Capture the cell that displays the provided text and extract its [x, y] central coordinate. 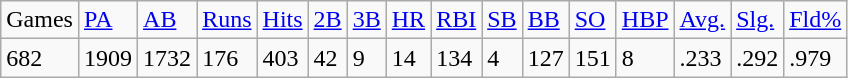
RBI [456, 20]
134 [456, 58]
4 [502, 58]
9 [366, 58]
Avg. [702, 20]
BB [546, 20]
14 [408, 58]
127 [546, 58]
2B [328, 20]
.233 [702, 58]
Fld% [816, 20]
Slg. [758, 20]
HR [408, 20]
151 [592, 58]
SB [502, 20]
8 [645, 58]
Games [40, 20]
1909 [108, 58]
PA [108, 20]
3B [366, 20]
.292 [758, 58]
403 [282, 58]
HBP [645, 20]
AB [168, 20]
42 [328, 58]
SO [592, 20]
Hits [282, 20]
Runs [227, 20]
176 [227, 58]
.979 [816, 58]
1732 [168, 58]
682 [40, 58]
